Pinpoint the cell where the given text exists, returning its (X, Y) midpoint coordinate. 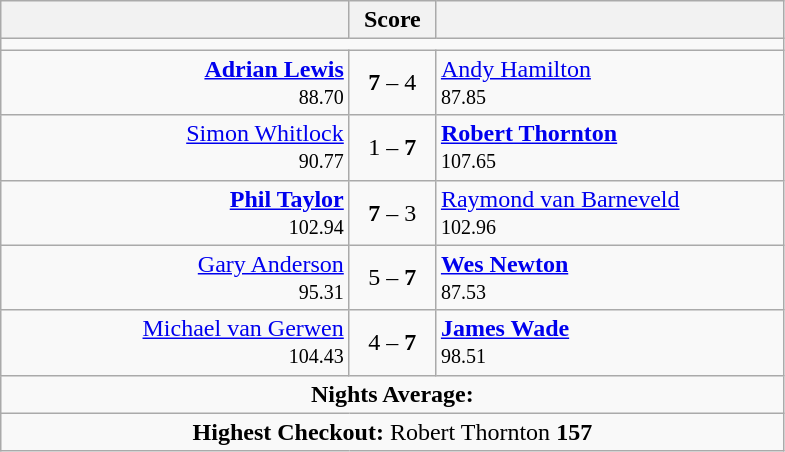
Raymond van Barneveld 102.96 (610, 212)
Wes Newton 87.53 (610, 278)
Score (392, 20)
Robert Thornton 107.65 (610, 148)
Michael van Gerwen 104.43 (176, 342)
5 – 7 (392, 278)
4 – 7 (392, 342)
1 – 7 (392, 148)
7 – 3 (392, 212)
Adrian Lewis 88.70 (176, 82)
Nights Average: (392, 394)
Simon Whitlock 90.77 (176, 148)
Highest Checkout: Robert Thornton 157 (392, 432)
Gary Anderson 95.31 (176, 278)
James Wade 98.51 (610, 342)
7 – 4 (392, 82)
Phil Taylor 102.94 (176, 212)
Andy Hamilton 87.85 (610, 82)
